Search for the cell housing the specified text and yield its (X, Y) center coordinate. 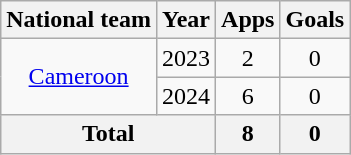
Total (108, 134)
2024 (186, 96)
Apps (248, 20)
2 (248, 58)
National team (79, 20)
Cameroon (79, 77)
8 (248, 134)
6 (248, 96)
Year (186, 20)
Goals (315, 20)
2023 (186, 58)
